Detect which cell encompasses the target text, then output its (X, Y) center coordinate. 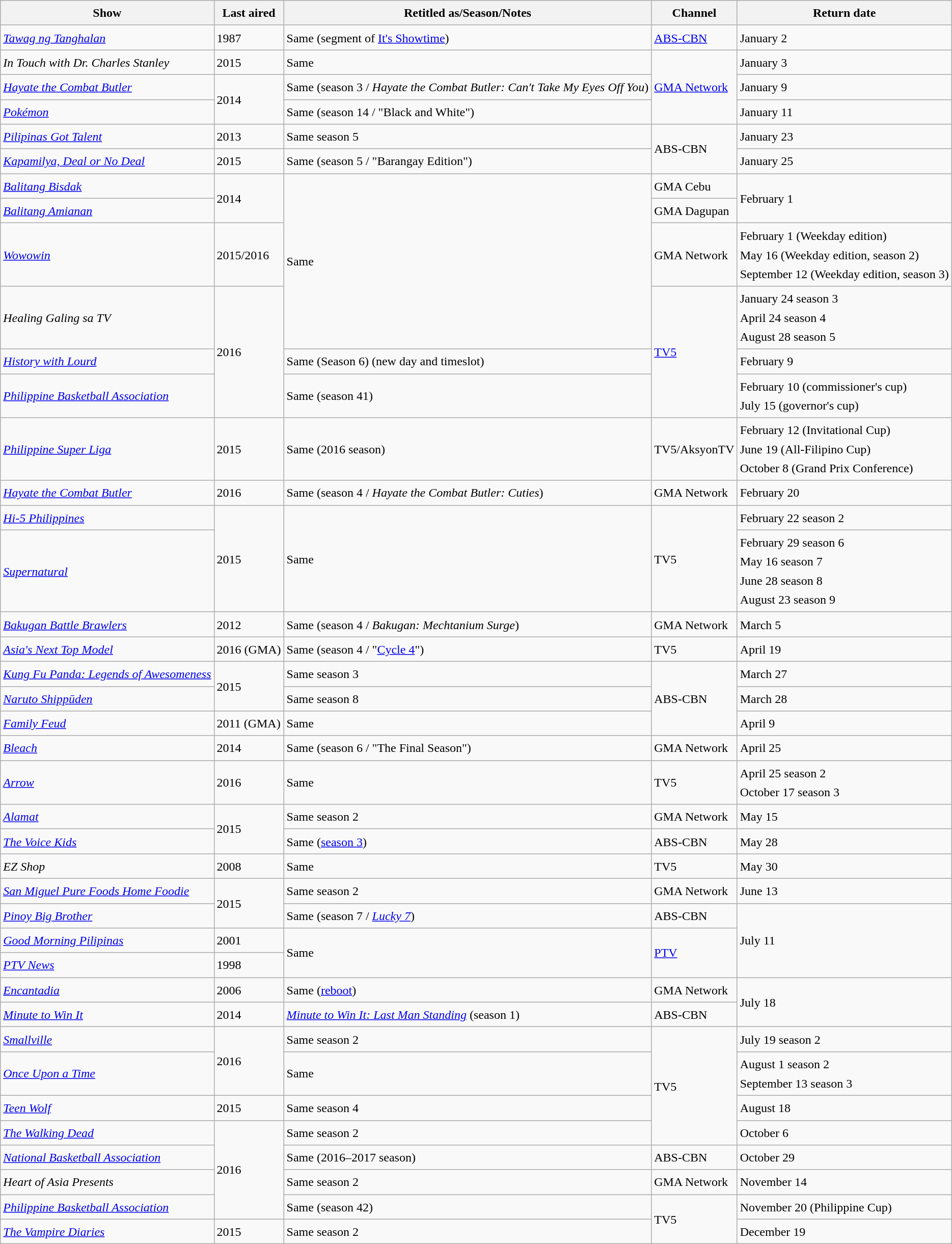
January 9 (845, 87)
Pokémon (107, 112)
National Basketball Association (107, 1157)
Same (season 4 / "Cycle 4") (468, 649)
Same (2016–2017 season) (468, 1157)
Same (season 3) (468, 842)
2013 (249, 137)
January 25 (845, 161)
July 18 (845, 1003)
History with Lourd (107, 362)
March 27 (845, 673)
January 11 (845, 112)
Minute to Win It: Last Man Standing (season 1) (468, 1015)
Once Upon a Time (107, 1073)
January 3 (845, 62)
Tawag ng Tanghalan (107, 38)
2008 (249, 866)
August 18 (845, 1107)
2001 (249, 940)
December 19 (845, 1232)
Healing Galing sa TV (107, 317)
Balitang Amianan (107, 211)
February 1 (845, 199)
March 5 (845, 625)
Encantadia (107, 990)
Arrow (107, 782)
The Walking Dead (107, 1133)
November 14 (845, 1182)
August 1 season 2 September 13 season 3 (845, 1073)
Balitang Bisdak (107, 186)
The Vampire Diaries (107, 1232)
Same (season 4 / Bakugan: Mechtanium Surge) (468, 625)
Same season 5 (468, 137)
Same (segment of It's Showtime) (468, 38)
Kung Fu Panda: Legends of Awesomeness (107, 673)
Retitled as/Season/Notes (468, 13)
April 9 (845, 723)
January 2 (845, 38)
May 28 (845, 842)
The Voice Kids (107, 842)
PTV News (107, 965)
February 9 (845, 362)
Smallville (107, 1039)
July 11 (845, 940)
October 6 (845, 1133)
May 15 (845, 817)
Same (season 7 / Lucky 7) (468, 916)
Same (season 3 / Hayate the Combat Butler: Can't Take My Eyes Off You) (468, 87)
January 23 (845, 137)
April 25 season 2 October 17 season 3 (845, 782)
PTV (694, 953)
San Miguel Pure Foods Home Foodie (107, 890)
Show (107, 13)
Wowowin (107, 255)
Channel (694, 13)
Same (season 4 / Hayate the Combat Butler: Cuties) (468, 493)
Return date (845, 13)
2012 (249, 625)
Pinoy Big Brother (107, 916)
Same season 3 (468, 673)
February 12 (Invitational Cup) June 19 (All-Filipino Cup) October 8 (Grand Prix Conference) (845, 449)
April 19 (845, 649)
Good Morning Pilipinas (107, 940)
January 24 season 3 April 24 season 4 August 28 season 5 (845, 317)
Asia's Next Top Model (107, 649)
Alamat (107, 817)
Bakugan Battle Brawlers (107, 625)
1987 (249, 38)
February 29 season 6 May 16 season 7 June 28 season 8 August 23 season 9 (845, 571)
Pilipinas Got Talent (107, 137)
Same season 4 (468, 1107)
February 22 season 2 (845, 518)
April 25 (845, 748)
Same season 8 (468, 699)
2006 (249, 990)
February 1 (Weekday edition) May 16 (Weekday edition, season 2) September 12 (Weekday edition, season 3) (845, 255)
EZ Shop (107, 866)
Hi-5 Philippines (107, 518)
February 10 (commissioner's cup) July 15 (governor's cup) (845, 396)
Same (2016 season) (468, 449)
TV5/AksyonTV (694, 449)
Same (season 42) (468, 1207)
Same (season 41) (468, 396)
Same (season 5 / "Barangay Edition") (468, 161)
Supernatural (107, 571)
Same (Season 6) (new day and timeslot) (468, 362)
Family Feud (107, 723)
February 20 (845, 493)
In Touch with Dr. Charles Stanley (107, 62)
1998 (249, 965)
Teen Wolf (107, 1107)
Minute to Win It (107, 1015)
Last aired (249, 13)
Same (season 6 / "The Final Season") (468, 748)
July 19 season 2 (845, 1039)
Naruto Shippūden (107, 699)
2015/2016 (249, 255)
GMA Dagupan (694, 211)
Bleach (107, 748)
November 20 (Philippine Cup) (845, 1207)
March 28 (845, 699)
GMA Cebu (694, 186)
Same (season 14 / "Black and White") (468, 112)
Same (reboot) (468, 990)
October 29 (845, 1157)
May 30 (845, 866)
2011 (GMA) (249, 723)
Heart of Asia Presents (107, 1182)
June 13 (845, 890)
2016 (GMA) (249, 649)
Philippine Super Liga (107, 449)
Kapamilya, Deal or No Deal (107, 161)
